From the cell containing the given text, extract its center point as (x, y) coordinate. 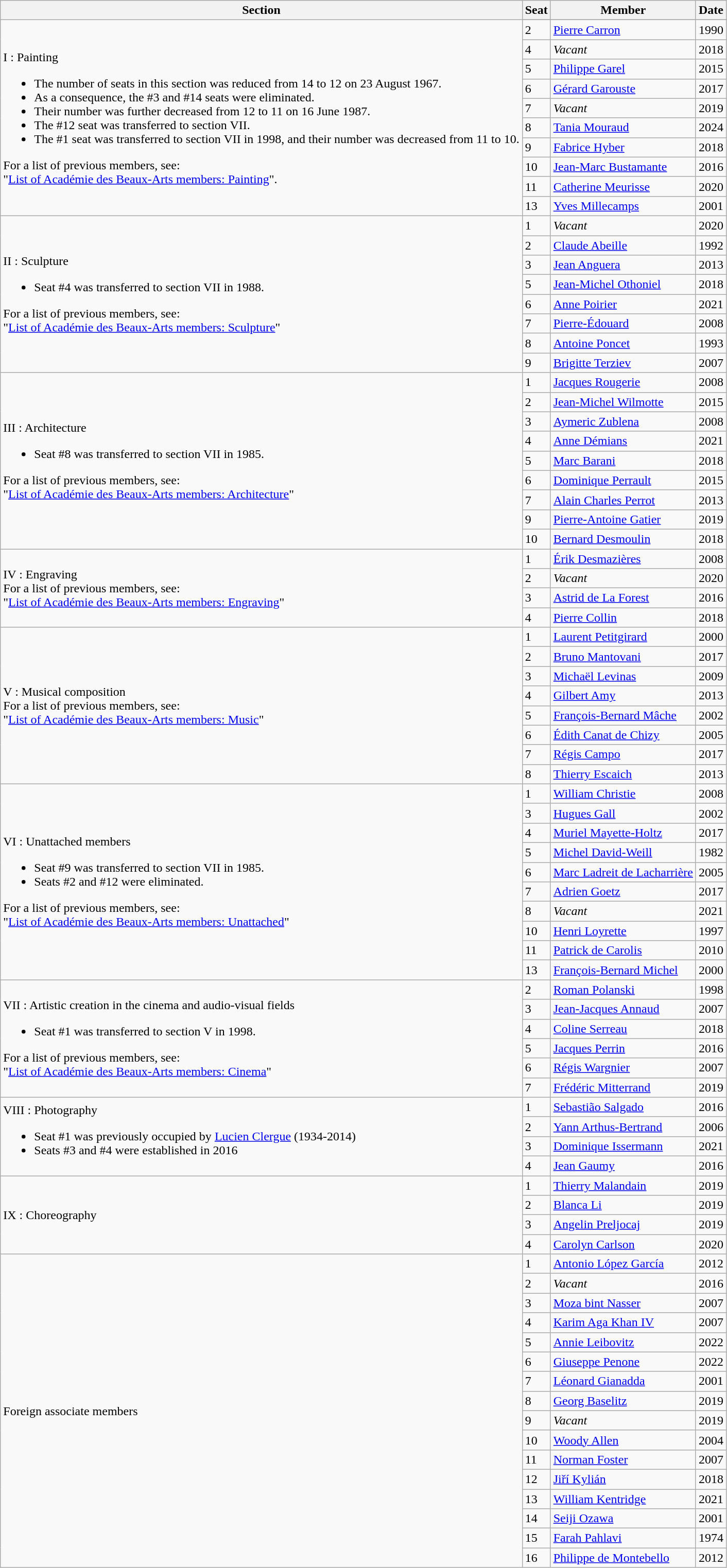
Antoine Poncet (623, 343)
Jean-Marc Bustamante (623, 167)
William Kentridge (623, 1499)
Catherine Meurisse (623, 186)
Jiří Kylián (623, 1479)
Gilbert Amy (623, 696)
Carolyn Carlson (623, 1244)
Michaël Levinas (623, 676)
Jean-Michel Wilmotte (623, 402)
1992 (711, 245)
Yann Arthus-Bertrand (623, 1126)
15 (536, 1538)
2009 (711, 676)
Hugues Gall (623, 813)
Astrid de La Forest (623, 598)
Claude Abeille (623, 245)
2004 (711, 1440)
16 (536, 1558)
Annie Leibovitz (623, 1342)
14 (536, 1519)
12 (536, 1479)
Pierre-Édouard (623, 324)
Muriel Mayette-Holtz (623, 833)
Érik Desmazières (623, 558)
Karim Aga Khan IV (623, 1323)
Georg Baselitz (623, 1401)
Blanca Li (623, 1205)
Pierre Carron (623, 30)
Angelin Preljocaj (623, 1225)
Frédéric Mitterrand (623, 1087)
Date (711, 10)
William Christie (623, 794)
Jean-Michel Othoniel (623, 285)
VIII : PhotographySeat #1 was previously occupied by Lucien Clergue (1934-2014)Seats #3 and #4 were established in 2016 (262, 1136)
Jacques Rougerie (623, 382)
Pierre Collin (623, 618)
1998 (711, 990)
Gérard Garouste (623, 89)
1993 (711, 343)
IX : Choreography (262, 1214)
Philippe de Montebello (623, 1558)
Bruno Mantovani (623, 657)
Member (623, 10)
Dominique Perrault (623, 480)
Bernard Desmoulin (623, 539)
Foreign associate members (262, 1411)
1997 (711, 931)
Moza bint Nasser (623, 1303)
Patrick de Carolis (623, 950)
Jean-Jacques Annaud (623, 1009)
Antonio López García (623, 1264)
Coline Serreau (623, 1029)
Woody Allen (623, 1440)
II : SculptureSeat #4 was transferred to section VII in 1988.For a list of previous members, see:"List of Académie des Beaux-Arts members: Sculpture" (262, 294)
Thierry Escaich (623, 774)
Seat (536, 10)
1974 (711, 1538)
Tania Mouraud (623, 128)
François-Bernard Mâche (623, 715)
Sebastião Salgado (623, 1107)
Thierry Malandain (623, 1185)
2024 (711, 128)
Jacques Perrin (623, 1048)
Anne Démians (623, 441)
Pierre-Antoine Gatier (623, 519)
Michel David-Weill (623, 852)
Norman Foster (623, 1459)
François-Bernard Michel (623, 970)
IV : EngravingFor a list of previous members, see: "List of Académie des Beaux-Arts members: Engraving" (262, 588)
1982 (711, 852)
Henri Loyrette (623, 931)
Fabrice Hyber (623, 147)
2006 (711, 1126)
Seiji Ozawa (623, 1519)
Régis Wargnier (623, 1068)
2010 (711, 950)
Jean Anguera (623, 265)
Régis Campo (623, 754)
Yves Millecamps (623, 206)
Édith Canat de Chizy (623, 735)
Marc Barani (623, 461)
Aymeric Zublena (623, 421)
Philippe Garel (623, 69)
V : Musical compositionFor a list of previous members, see: "List of Académie des Beaux-Arts members: Music" (262, 706)
Roman Polanski (623, 990)
Farah Pahlavi (623, 1538)
Jean Gaumy (623, 1166)
Brigitte Terziev (623, 363)
Laurent Petitgirard (623, 637)
Marc Ladreit de Lacharrière (623, 872)
1990 (711, 30)
Dominique Issermann (623, 1146)
Anne Poirier (623, 304)
Section (262, 10)
Léonard Gianadda (623, 1381)
Giuseppe Penone (623, 1362)
Alain Charles Perrot (623, 500)
Adrien Goetz (623, 892)
